Detect which cell encompasses the target text, then output its [x, y] center coordinate. 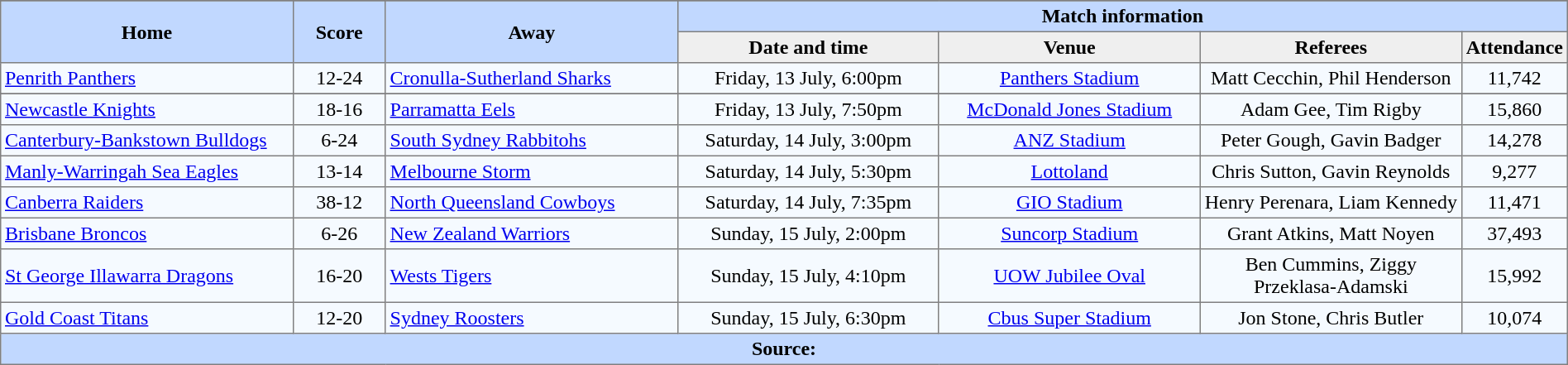
Cronulla-Sutherland Sharks [531, 79]
South Sydney Rabbitohs [531, 141]
Date and time [808, 47]
38-12 [339, 203]
Henry Perenara, Liam Kennedy [1331, 203]
9,277 [1514, 171]
Gold Coast Titans [147, 318]
Saturday, 14 July, 5:30pm [808, 171]
ANZ Stadium [1069, 141]
37,493 [1514, 233]
Panthers Stadium [1069, 79]
13-14 [339, 171]
10,074 [1514, 318]
Cbus Super Stadium [1069, 318]
Source: [784, 349]
Peter Gough, Gavin Badger [1331, 141]
Score [339, 31]
Brisbane Broncos [147, 233]
Penrith Panthers [147, 79]
Friday, 13 July, 6:00pm [808, 79]
Manly-Warringah Sea Eagles [147, 171]
11,742 [1514, 79]
Wests Tigers [531, 276]
11,471 [1514, 203]
14,278 [1514, 141]
McDonald Jones Stadium [1069, 109]
Sunday, 15 July, 2:00pm [808, 233]
Lottoland [1069, 171]
Saturday, 14 July, 7:35pm [808, 203]
Referees [1331, 47]
Jon Stone, Chris Butler [1331, 318]
15,860 [1514, 109]
Sunday, 15 July, 6:30pm [808, 318]
Ben Cummins, Ziggy Przeklasa-Adamski [1331, 276]
16-20 [339, 276]
Grant Atkins, Matt Noyen [1331, 233]
Newcastle Knights [147, 109]
Sunday, 15 July, 4:10pm [808, 276]
North Queensland Cowboys [531, 203]
Venue [1069, 47]
GIO Stadium [1069, 203]
Canterbury-Bankstown Bulldogs [147, 141]
Sydney Roosters [531, 318]
Parramatta Eels [531, 109]
Suncorp Stadium [1069, 233]
New Zealand Warriors [531, 233]
Canberra Raiders [147, 203]
6-24 [339, 141]
12-20 [339, 318]
Matt Cecchin, Phil Henderson [1331, 79]
Attendance [1514, 47]
Chris Sutton, Gavin Reynolds [1331, 171]
Friday, 13 July, 7:50pm [808, 109]
Melbourne Storm [531, 171]
15,992 [1514, 276]
Adam Gee, Tim Rigby [1331, 109]
6-26 [339, 233]
St George Illawarra Dragons [147, 276]
Away [531, 31]
UOW Jubilee Oval [1069, 276]
12-24 [339, 79]
Home [147, 31]
Match information [1122, 17]
18-16 [339, 109]
Saturday, 14 July, 3:00pm [808, 141]
